Detect which cell encompasses the target text, then output its (x, y) center coordinate. 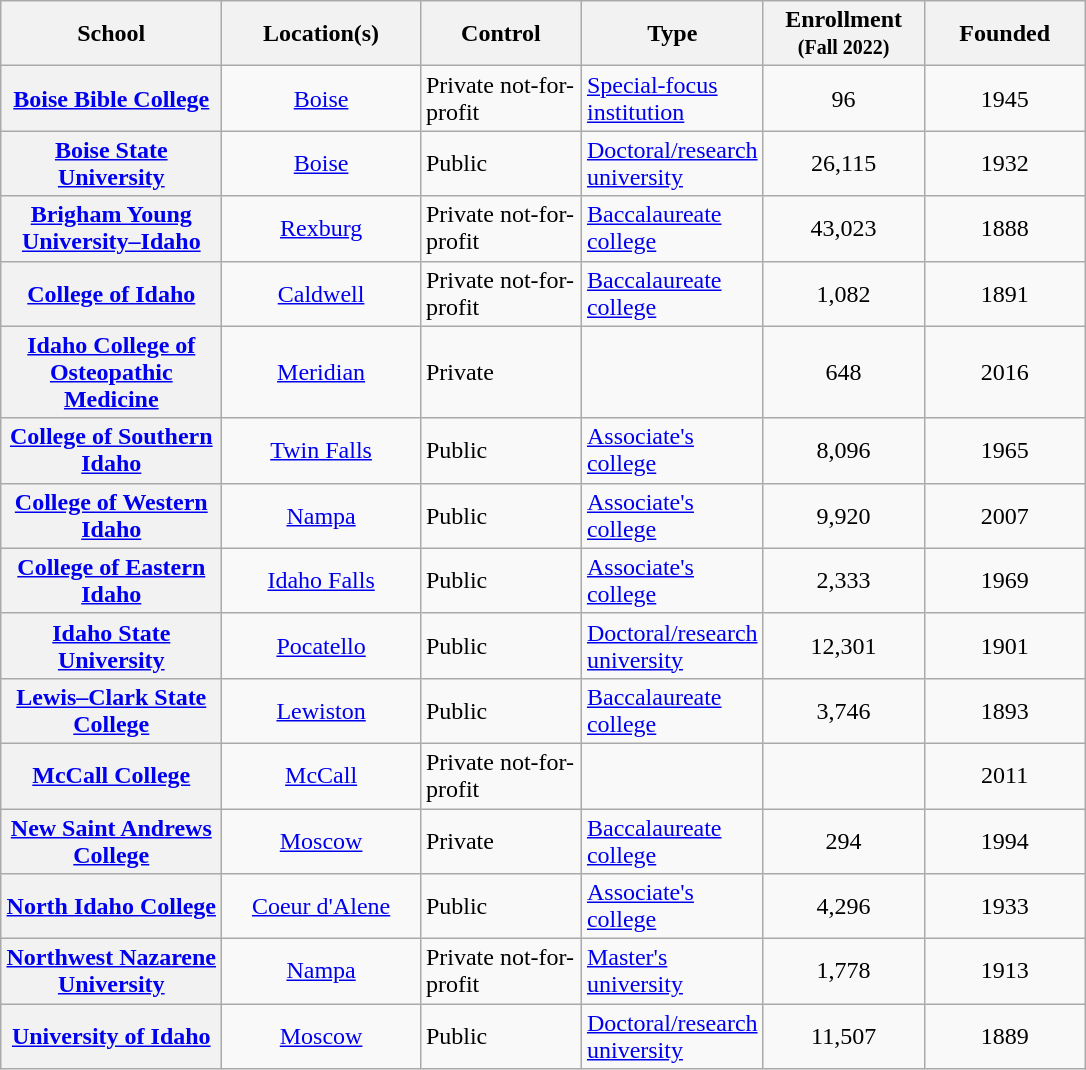
11,507 (844, 1036)
Twin Falls (322, 450)
College of Western Idaho (112, 516)
1,082 (844, 294)
43,023 (844, 228)
Idaho Falls (322, 580)
New Saint Andrews College (112, 840)
Idaho College of Osteopathic Medicine (112, 372)
Meridian (322, 372)
Pocatello (322, 646)
Location(s) (322, 34)
Caldwell (322, 294)
1888 (1004, 228)
1889 (1004, 1036)
College of Idaho (112, 294)
1891 (1004, 294)
12,301 (844, 646)
2016 (1004, 372)
University of Idaho (112, 1036)
4,296 (844, 906)
Coeur d'Alene (322, 906)
McCall College (112, 776)
Lewis–Clark State College (112, 710)
North Idaho College (112, 906)
2007 (1004, 516)
1913 (1004, 972)
1945 (1004, 98)
8,096 (844, 450)
Rexburg (322, 228)
3,746 (844, 710)
2011 (1004, 776)
Boise Bible College (112, 98)
Special-focus institution (672, 98)
Boise State University (112, 164)
1901 (1004, 646)
2,333 (844, 580)
96 (844, 98)
Brigham Young University–Idaho (112, 228)
Master's university (672, 972)
1932 (1004, 164)
1893 (1004, 710)
9,920 (844, 516)
Type (672, 34)
648 (844, 372)
Control (500, 34)
McCall (322, 776)
Lewiston (322, 710)
1933 (1004, 906)
1969 (1004, 580)
Enrollment(Fall 2022) (844, 34)
26,115 (844, 164)
College of Eastern Idaho (112, 580)
1,778 (844, 972)
School (112, 34)
294 (844, 840)
Northwest Nazarene University (112, 972)
College of Southern Idaho (112, 450)
1994 (1004, 840)
Founded (1004, 34)
Idaho State University (112, 646)
1965 (1004, 450)
